Capture the cell that displays the provided text and extract its [X, Y] central coordinate. 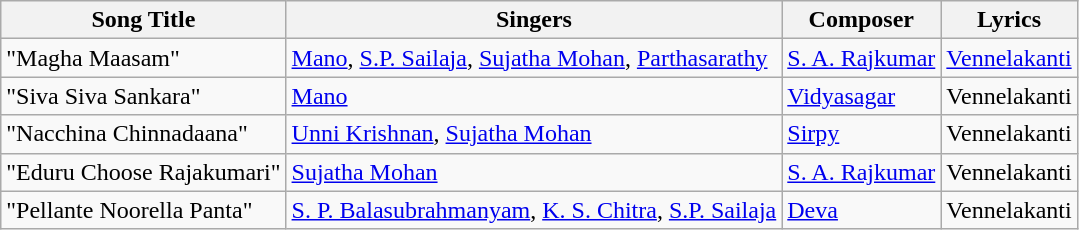
Singers [534, 20]
Deva [862, 210]
Mano [534, 96]
Mano, S.P. Sailaja, Sujatha Mohan, Parthasarathy [534, 58]
Unni Krishnan, Sujatha Mohan [534, 134]
Sirpy [862, 134]
"Magha Maasam" [144, 58]
Sujatha Mohan [534, 172]
Composer [862, 20]
Song Title [144, 20]
"Nacchina Chinnadaana" [144, 134]
S. P. Balasubrahmanyam, K. S. Chitra, S.P. Sailaja [534, 210]
Vidyasagar [862, 96]
"Siva Siva Sankara" [144, 96]
Lyrics [1009, 20]
"Eduru Choose Rajakumari" [144, 172]
"Pellante Noorella Panta" [144, 210]
